Scan for the cell matching the given text and deliver its [X, Y] coordinate at center. 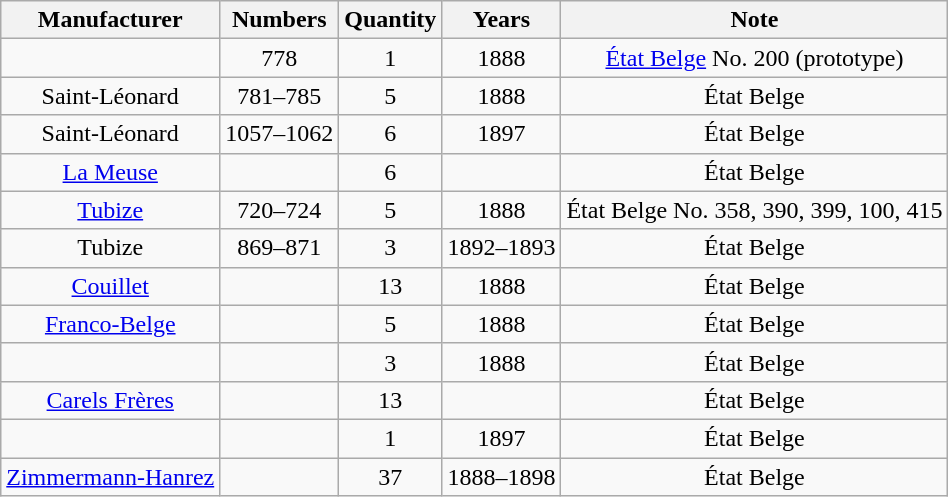
720–724 [280, 210]
781–785 [280, 96]
1892–1893 [502, 248]
1888–1898 [502, 477]
37 [390, 477]
Couillet [110, 286]
La Meuse [110, 172]
Numbers [280, 20]
Manufacturer [110, 20]
État Belge No. 358, 390, 399, 100, 415 [754, 210]
Years [502, 20]
778 [280, 58]
Zimmermann-Hanrez [110, 477]
État Belge No. 200 (prototype) [754, 58]
Quantity [390, 20]
1057–1062 [280, 134]
Note [754, 20]
869–871 [280, 248]
Carels Frères [110, 400]
Franco-Belge [110, 324]
